Find where the given text appears and provide that cell's center as [x, y] coordinate. 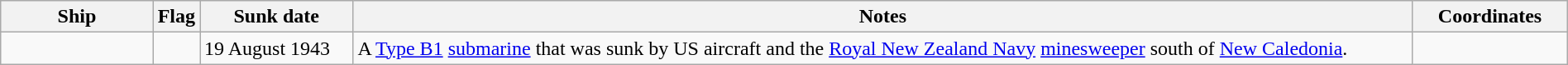
Ship [77, 17]
A Type B1 submarine that was sunk by US aircraft and the Royal New Zealand Navy minesweeper south of New Caledonia. [883, 48]
Sunk date [276, 17]
Notes [883, 17]
Flag [176, 17]
19 August 1943 [276, 48]
Coordinates [1490, 17]
